Return the [x, y] coordinate for the center point of the cell that contains the specified text.  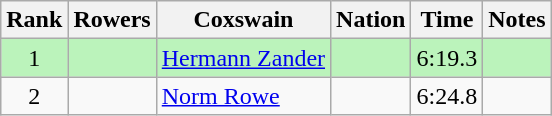
Notes [517, 20]
Hermann Zander [243, 58]
6:19.3 [447, 58]
Time [447, 20]
2 [34, 96]
Nation [371, 20]
Coxswain [243, 20]
Rowers [112, 20]
Norm Rowe [243, 96]
1 [34, 58]
Rank [34, 20]
6:24.8 [447, 96]
